Detect which cell encompasses the target text, then output its [X, Y] center coordinate. 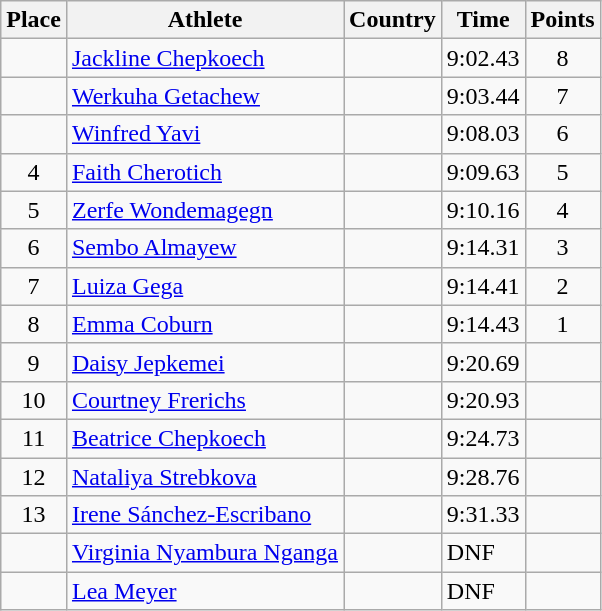
Time [483, 20]
9:14.31 [483, 248]
9:02.43 [483, 58]
Points [562, 20]
Nataliya Strebkova [204, 477]
Werkuha Getachew [204, 96]
11 [34, 438]
3 [562, 248]
9:03.44 [483, 96]
9:14.41 [483, 286]
Irene Sánchez-Escribano [204, 515]
Luiza Gega [204, 286]
Faith Cherotich [204, 172]
Jackline Chepkoech [204, 58]
2 [562, 286]
Beatrice Chepkoech [204, 438]
9:28.76 [483, 477]
Lea Meyer [204, 591]
9 [34, 362]
9:09.63 [483, 172]
Place [34, 20]
9:10.16 [483, 210]
Daisy Jepkemei [204, 362]
Sembo Almayew [204, 248]
10 [34, 400]
Emma Coburn [204, 324]
12 [34, 477]
Athlete [204, 20]
9:20.93 [483, 400]
Virginia Nyambura Nganga [204, 553]
9:08.03 [483, 134]
9:31.33 [483, 515]
9:20.69 [483, 362]
Zerfe Wondemagegn [204, 210]
13 [34, 515]
Winfred Yavi [204, 134]
Courtney Frerichs [204, 400]
9:14.43 [483, 324]
9:24.73 [483, 438]
1 [562, 324]
Country [393, 20]
